Identify which cell holds the provided text, then report its (x, y) central coordinate. 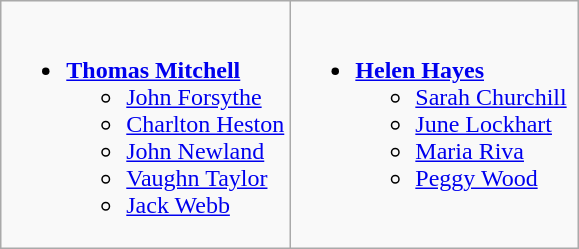
Thomas MitchellJohn ForsytheCharlton HestonJohn NewlandVaughn TaylorJack Webb (146, 125)
Helen HayesSarah ChurchillJune LockhartMaria RivaPeggy Wood (434, 125)
